Extract the (X, Y) coordinate from the center of the cell holding the provided text.  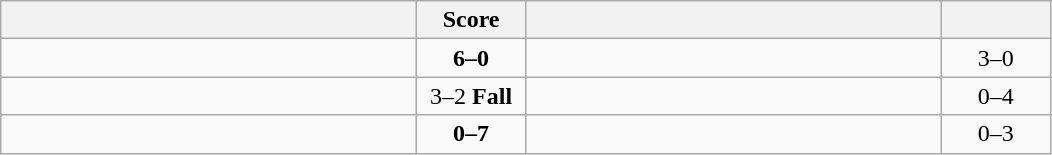
0–3 (996, 134)
Score (472, 20)
3–2 Fall (472, 96)
0–7 (472, 134)
3–0 (996, 58)
0–4 (996, 96)
6–0 (472, 58)
